For the text-containing cell, return its midpoint in (x, y) coordinate format. 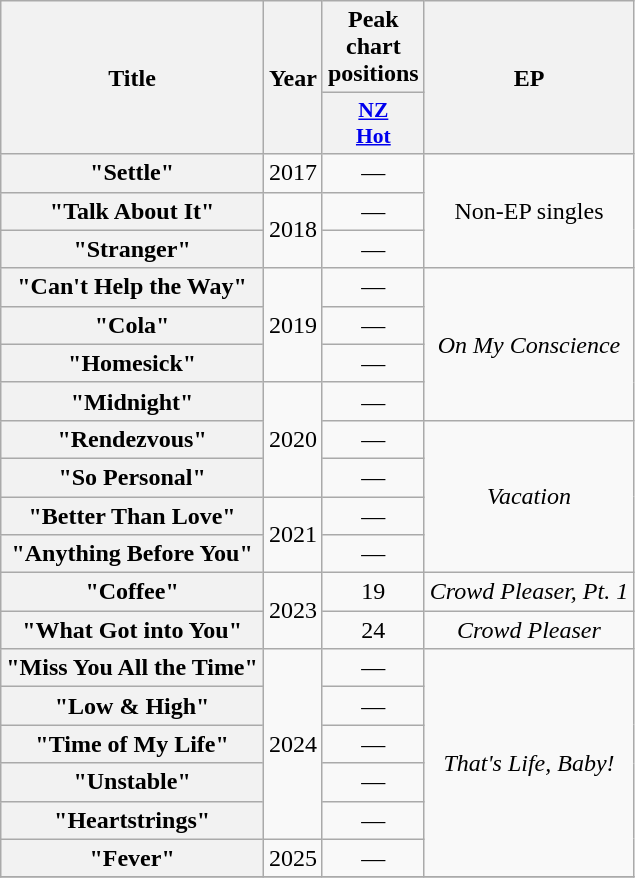
"Time of My Life" (132, 744)
On My Conscience (529, 344)
"What Got into You" (132, 630)
2020 (292, 439)
2021 (292, 534)
EP (529, 78)
"Fever" (132, 858)
2025 (292, 858)
"Heartstrings" (132, 820)
"Coffee" (132, 592)
"Unstable" (132, 782)
"Talk About It" (132, 211)
2017 (292, 173)
2024 (292, 744)
That's Life, Baby! (529, 763)
"Anything Before You" (132, 554)
"Low & High" (132, 706)
Peak chart positions (373, 47)
Non-EP singles (529, 211)
"Miss You All the Time" (132, 668)
NZHot (373, 124)
"Cola" (132, 325)
2019 (292, 325)
"Stranger" (132, 249)
2018 (292, 230)
Crowd Pleaser, Pt. 1 (529, 592)
"Can't Help the Way" (132, 287)
"Settle" (132, 173)
"Midnight" (132, 401)
"Better Than Love" (132, 515)
Title (132, 78)
"So Personal" (132, 477)
Vacation (529, 496)
"Homesick" (132, 363)
19 (373, 592)
"Rendezvous" (132, 439)
Year (292, 78)
24 (373, 630)
2023 (292, 611)
Crowd Pleaser (529, 630)
